Determine the [X, Y] coordinate at the center of the cell enclosing the given text.  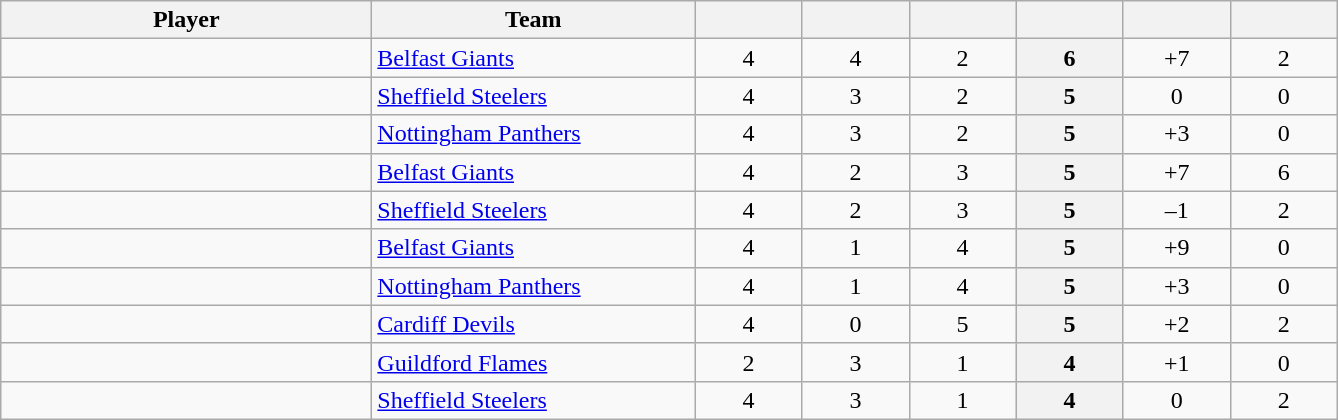
Player [186, 20]
Team [534, 20]
+1 [1176, 362]
–1 [1176, 210]
+2 [1176, 324]
+9 [1176, 248]
Guildford Flames [534, 362]
Cardiff Devils [534, 324]
